Search for the cell housing the specified text and yield its (X, Y) center coordinate. 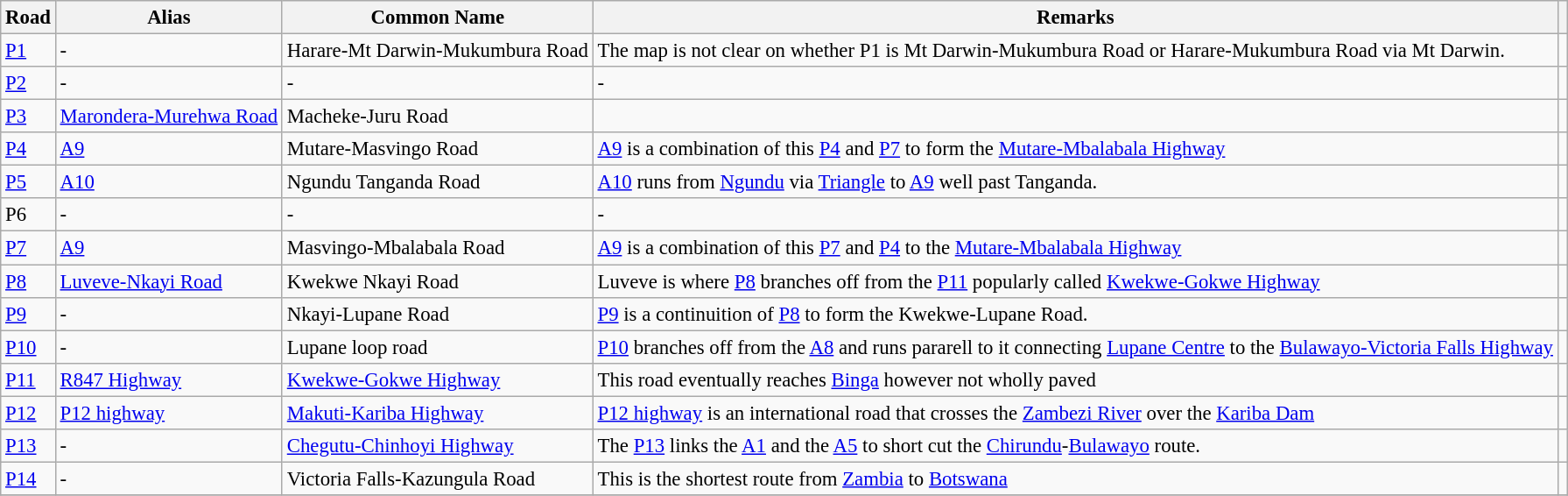
Nkayi-Lupane Road (438, 314)
R847 Highway (168, 379)
P7 (28, 248)
P10 (28, 347)
P8 (28, 281)
Makuti-Kariba Highway (438, 413)
Luveve-Nkayi Road (168, 281)
The map is not clear on whether P1 is Mt Darwin-Mukumbura Road or Harare-Mukumbura Road via Mt Darwin. (1075, 51)
A10 runs from Ngundu via Triangle to A9 well past Tanganda. (1075, 182)
Kwekwe-Gokwe Highway (438, 379)
Chegutu-Chinhoyi Highway (438, 446)
P12 (28, 413)
Road (28, 18)
P14 (28, 478)
P4 (28, 149)
The P13 links the A1 and the A5 to short cut the Chirundu-Bulawayo route. (1075, 446)
Marondera-Murehwa Road (168, 117)
A9 is a combination of this P4 and P7 to form the Mutare-Mbalabala Highway (1075, 149)
Lupane loop road (438, 347)
Victoria Falls-Kazungula Road (438, 478)
A9 is a combination of this P7 and P4 to the Mutare-Mbalabala Highway (1075, 248)
P13 (28, 446)
Mutare-Masvingo Road (438, 149)
A10 (168, 182)
Alias (168, 18)
P6 (28, 215)
P12 highway (168, 413)
Ngundu Tanganda Road (438, 182)
This road eventually reaches Binga however not wholly paved (1075, 379)
P9 (28, 314)
Macheke-Juru Road (438, 117)
Remarks (1075, 18)
Common Name (438, 18)
P10 branches off from the A8 and runs pararell to it connecting Lupane Centre to the Bulawayo-Victoria Falls Highway (1075, 347)
Luveve is where P8 branches off from the P11 popularly called Kwekwe-Gokwe Highway (1075, 281)
P3 (28, 117)
P2 (28, 83)
Harare-Mt Darwin-Mukumbura Road (438, 51)
P5 (28, 182)
P9 is a continuition of P8 to form the Kwekwe-Lupane Road. (1075, 314)
P11 (28, 379)
This is the shortest route from Zambia to Botswana (1075, 478)
Kwekwe Nkayi Road (438, 281)
P12 highway is an international road that crosses the Zambezi River over the Kariba Dam (1075, 413)
Masvingo-Mbalabala Road (438, 248)
P1 (28, 51)
